Return the (x, y) coordinate for the center point of the cell that contains the specified text.  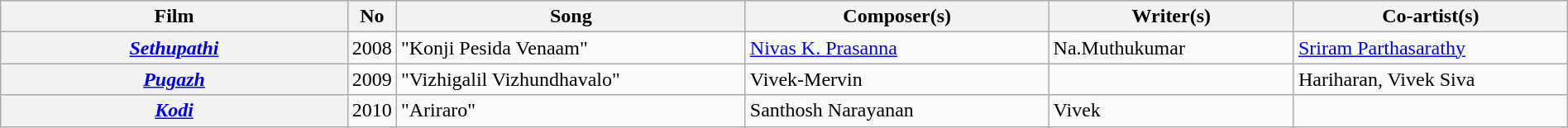
2008 (372, 48)
No (372, 17)
Composer(s) (896, 17)
2010 (372, 111)
Song (571, 17)
Nivas K. Prasanna (896, 48)
"Ariraro" (571, 111)
Film (174, 17)
"Vizhigalil Vizhundhavalo" (571, 79)
"Konji Pesida Venaam" (571, 48)
Santhosh Narayanan (896, 111)
Sriram Parthasarathy (1431, 48)
Pugazh (174, 79)
Sethupathi (174, 48)
Vivek-Mervin (896, 79)
Co-artist(s) (1431, 17)
Hariharan, Vivek Siva (1431, 79)
Vivek (1171, 111)
Writer(s) (1171, 17)
Na.Muthukumar (1171, 48)
2009 (372, 79)
Kodi (174, 111)
